Extract the [X, Y] coordinate from the center of the cell holding the provided text.  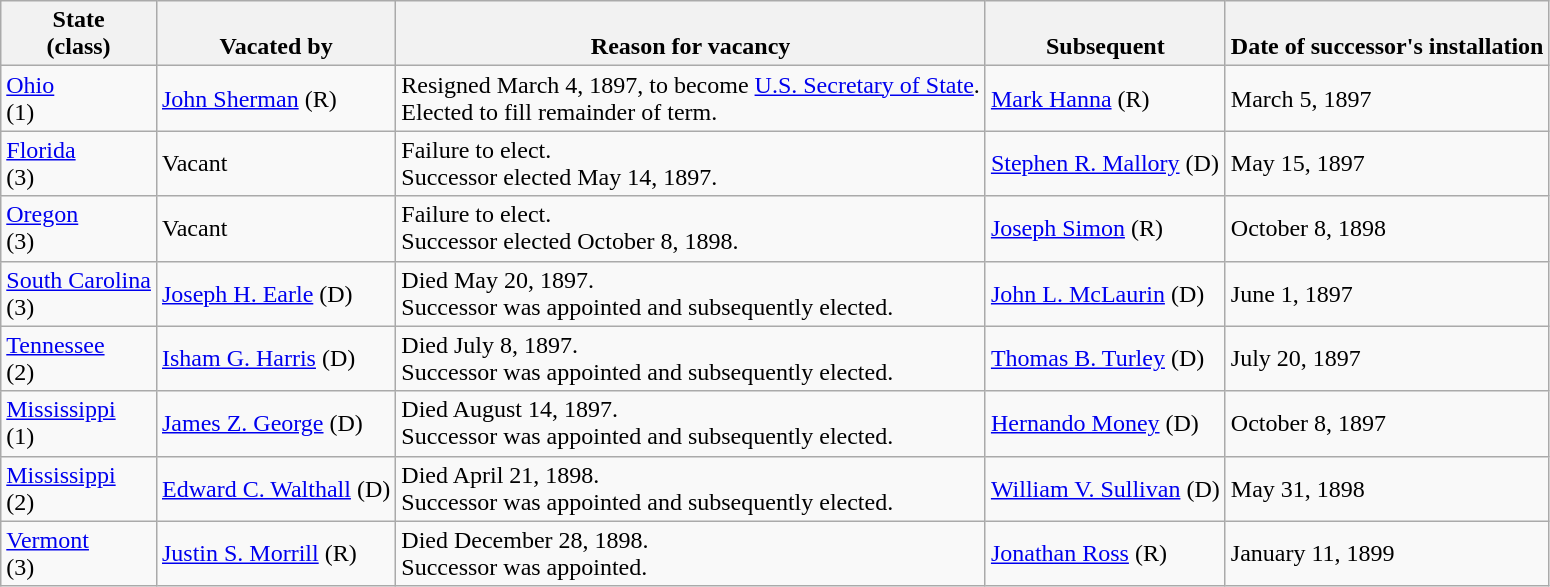
October 8, 1898 [1387, 228]
May 15, 1897 [1387, 164]
Died April 21, 1898.Successor was appointed and subsequently elected. [691, 488]
July 20, 1897 [1387, 358]
South Carolina(3) [79, 294]
January 11, 1899 [1387, 554]
Died December 28, 1898.Successor was appointed. [691, 554]
William V. Sullivan (D) [1105, 488]
May 31, 1898 [1387, 488]
John L. McLaurin (D) [1105, 294]
Died August 14, 1897.Successor was appointed and subsequently elected. [691, 424]
James Z. George (D) [276, 424]
Ohio(1) [79, 98]
Justin S. Morrill (R) [276, 554]
State(class) [79, 34]
Joseph Simon (R) [1105, 228]
Resigned March 4, 1897, to become U.S. Secretary of State.Elected to fill remainder of term. [691, 98]
Mississippi(1) [79, 424]
Failure to elect.Successor elected October 8, 1898. [691, 228]
Failure to elect.Successor elected May 14, 1897. [691, 164]
Subsequent [1105, 34]
Died May 20, 1897.Successor was appointed and subsequently elected. [691, 294]
Date of successor's installation [1387, 34]
Reason for vacancy [691, 34]
Edward C. Walthall (D) [276, 488]
Stephen R. Mallory (D) [1105, 164]
John Sherman (R) [276, 98]
Jonathan Ross (R) [1105, 554]
Vermont(3) [79, 554]
Florida(3) [79, 164]
Mississippi(2) [79, 488]
Vacated by [276, 34]
Joseph H. Earle (D) [276, 294]
March 5, 1897 [1387, 98]
Mark Hanna (R) [1105, 98]
June 1, 1897 [1387, 294]
October 8, 1897 [1387, 424]
Thomas B. Turley (D) [1105, 358]
Hernando Money (D) [1105, 424]
Tennessee(2) [79, 358]
Oregon(3) [79, 228]
Isham G. Harris (D) [276, 358]
Died July 8, 1897.Successor was appointed and subsequently elected. [691, 358]
